Detect which cell encompasses the target text, then output its [x, y] center coordinate. 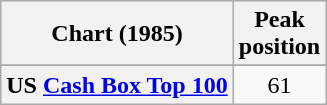
Peakposition [279, 34]
US Cash Box Top 100 [117, 85]
61 [279, 85]
Chart (1985) [117, 34]
